Capture the cell that displays the provided text and extract its (X, Y) central coordinate. 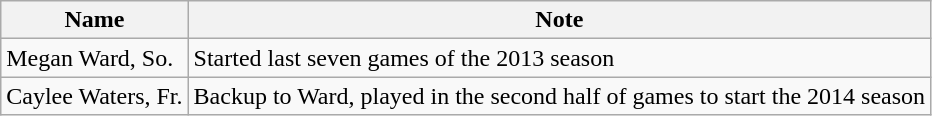
Backup to Ward, played in the second half of games to start the 2014 season (559, 96)
Note (559, 20)
Caylee Waters, Fr. (94, 96)
Megan Ward, So. (94, 58)
Name (94, 20)
Started last seven games of the 2013 season (559, 58)
